Provide the (x, y) coordinate of the cell's center where the given text is located.  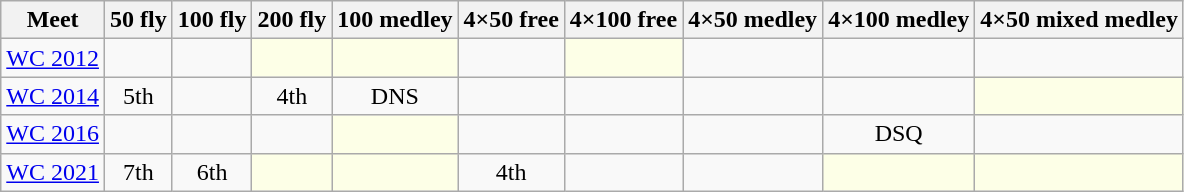
DNS (395, 96)
WC 2014 (53, 96)
6th (212, 172)
4×100 free (623, 20)
WC 2021 (53, 172)
4×50 free (511, 20)
4×50 medley (753, 20)
4×100 medley (899, 20)
100 fly (212, 20)
4×50 mixed medley (1080, 20)
DSQ (899, 134)
50 fly (138, 20)
WC 2012 (53, 58)
5th (138, 96)
WC 2016 (53, 134)
200 fly (292, 20)
7th (138, 172)
Meet (53, 20)
100 medley (395, 20)
